Return the (x, y) coordinate for the center point of the cell that contains the specified text.  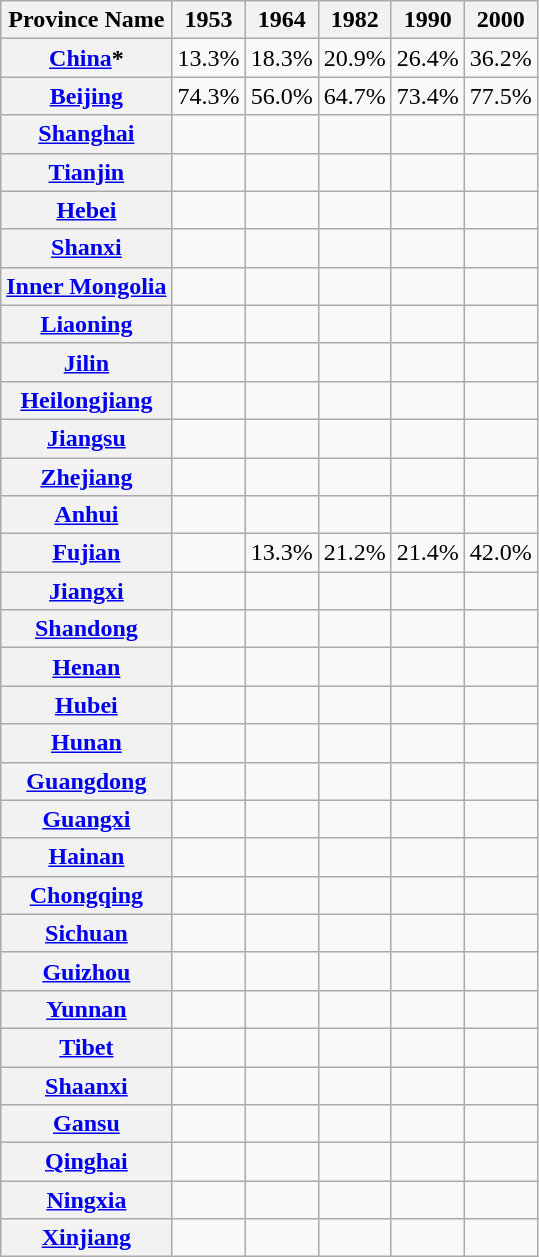
Province Name (86, 20)
Liaoning (86, 324)
Shaanxi (86, 1085)
20.9% (354, 58)
2000 (500, 20)
42.0% (500, 553)
Shandong (86, 629)
21.2% (354, 553)
73.4% (428, 96)
Hunan (86, 743)
Shanghai (86, 134)
Jiangxi (86, 591)
Hubei (86, 705)
Shanxi (86, 248)
Beijing (86, 96)
Xinjiang (86, 1238)
18.3% (282, 58)
Tibet (86, 1047)
Heilongjiang (86, 400)
Tianjin (86, 172)
Guangdong (86, 781)
Gansu (86, 1124)
56.0% (282, 96)
Chongqing (86, 895)
1990 (428, 20)
China* (86, 58)
Ningxia (86, 1200)
Anhui (86, 515)
Fujian (86, 553)
Guizhou (86, 971)
Hainan (86, 857)
Inner Mongolia (86, 286)
Sichuan (86, 933)
77.5% (500, 96)
Jiangsu (86, 438)
1982 (354, 20)
26.4% (428, 58)
36.2% (500, 58)
Yunnan (86, 1009)
Guangxi (86, 819)
Zhejiang (86, 477)
Jilin (86, 362)
1953 (208, 20)
21.4% (428, 553)
Hebei (86, 210)
Qinghai (86, 1162)
74.3% (208, 96)
64.7% (354, 96)
Henan (86, 667)
1964 (282, 20)
